Search for the cell housing the specified text and yield its (x, y) center coordinate. 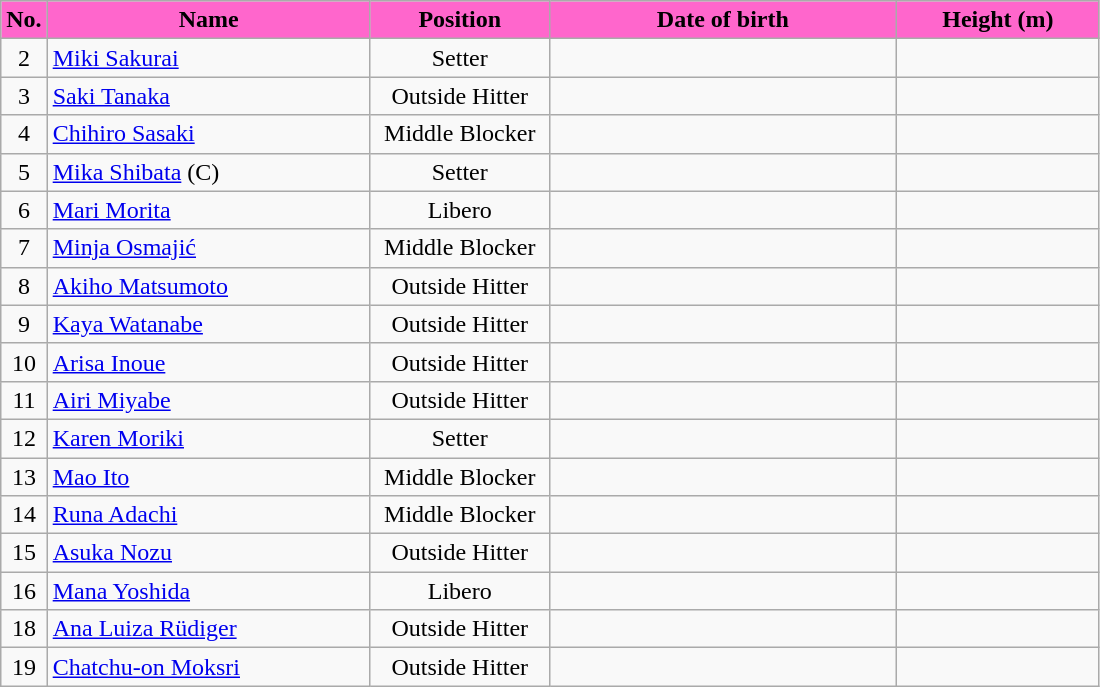
12 (24, 438)
19 (24, 667)
Kaya Watanabe (208, 324)
10 (24, 362)
Saki Tanaka (208, 96)
13 (24, 477)
Name (208, 20)
16 (24, 591)
Minja Osmajić (208, 248)
Chihiro Sasaki (208, 134)
8 (24, 286)
Akiho Matsumoto (208, 286)
Ana Luiza Rüdiger (208, 629)
5 (24, 172)
Miki Sakurai (208, 58)
14 (24, 515)
7 (24, 248)
Airi Miyabe (208, 400)
6 (24, 210)
Chatchu-on Moksri (208, 667)
Height (m) (998, 20)
Runa Adachi (208, 515)
Position (460, 20)
Arisa Inoue (208, 362)
Mari Morita (208, 210)
9 (24, 324)
Date of birth (722, 20)
4 (24, 134)
Asuka Nozu (208, 553)
No. (24, 20)
3 (24, 96)
18 (24, 629)
Karen Moriki (208, 438)
Mao Ito (208, 477)
11 (24, 400)
Mika Shibata (C) (208, 172)
Mana Yoshida (208, 591)
15 (24, 553)
2 (24, 58)
